Return the (X, Y) coordinate for the center point of the cell that contains the specified text.  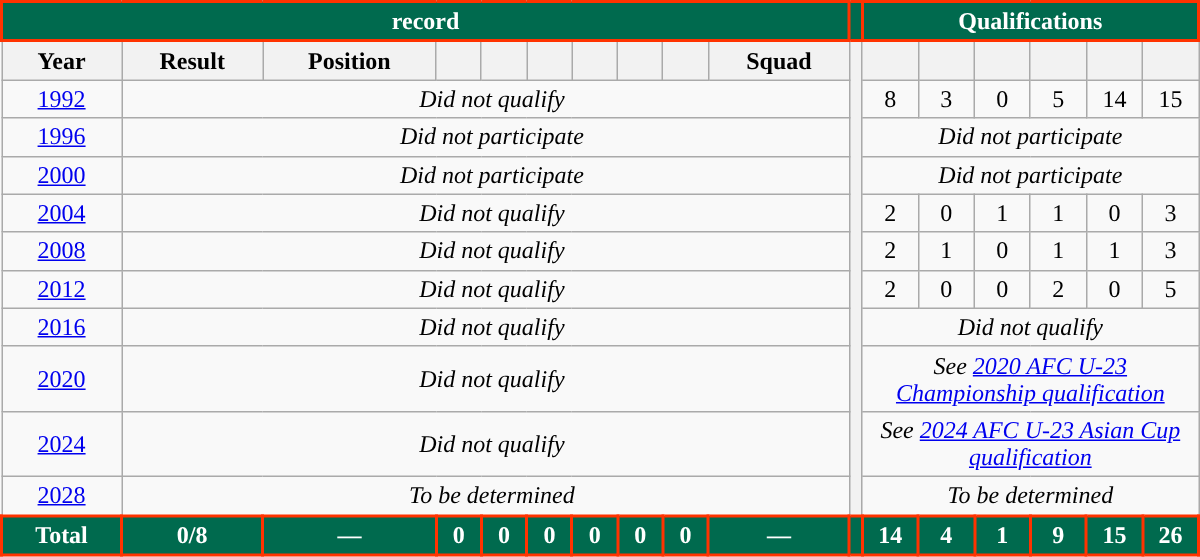
Qualifications (1030, 22)
9 (1058, 535)
1992 (62, 99)
Result (192, 60)
1996 (62, 137)
4 (946, 535)
0/8 (192, 535)
2004 (62, 213)
2008 (62, 251)
Squad (778, 60)
Total (62, 535)
Position (350, 60)
2028 (62, 496)
record (426, 22)
See 2024 AFC U-23 Asian Cup qualification (1030, 444)
2012 (62, 289)
2024 (62, 444)
Year (62, 60)
8 (890, 99)
2020 (62, 378)
2016 (62, 327)
26 (1170, 535)
See 2020 AFC U-23 Championship qualification (1030, 378)
2000 (62, 175)
